Identify which cell holds the provided text, then report its [x, y] central coordinate. 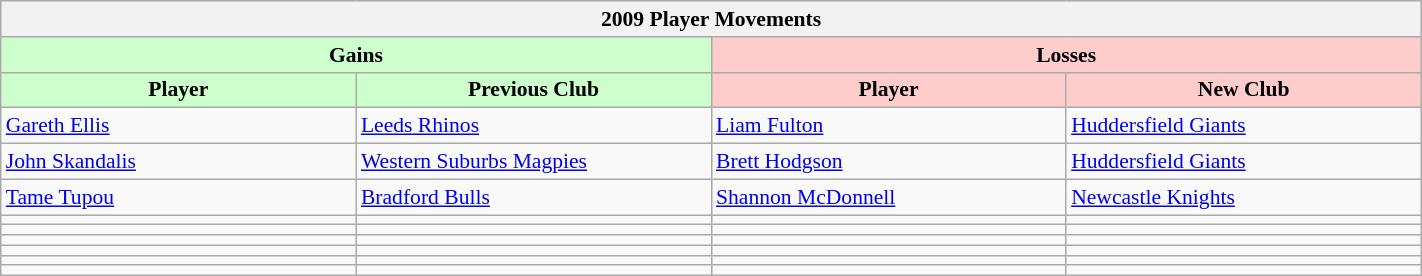
Shannon McDonnell [888, 197]
Brett Hodgson [888, 162]
Bradford Bulls [534, 197]
New Club [1244, 90]
Gareth Ellis [178, 126]
Western Suburbs Magpies [534, 162]
Gains [356, 55]
Tame Tupou [178, 197]
2009 Player Movements [711, 19]
Liam Fulton [888, 126]
Leeds Rhinos [534, 126]
Previous Club [534, 90]
Newcastle Knights [1244, 197]
Losses [1066, 55]
John Skandalis [178, 162]
